For the text-containing cell, return its midpoint in [X, Y] coordinate format. 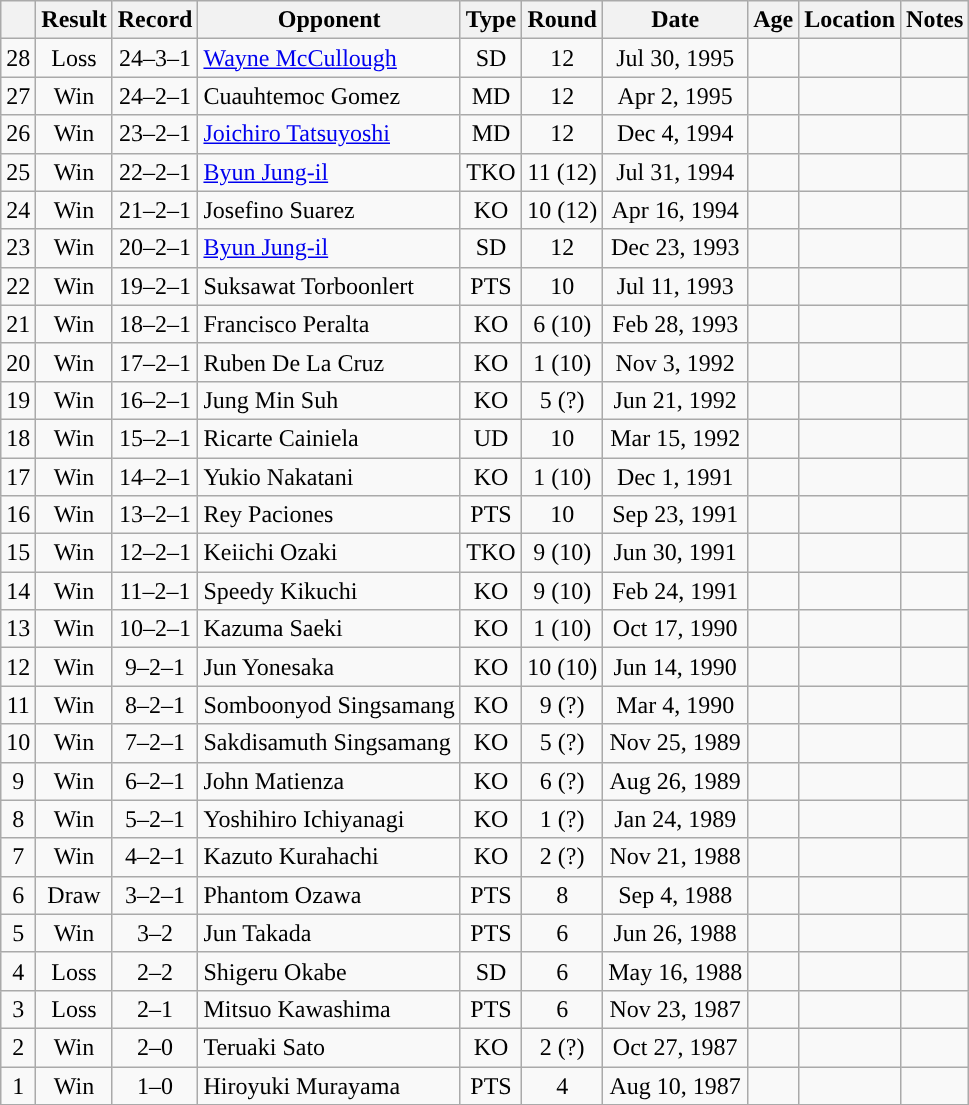
Jul 11, 1993 [676, 286]
19–2–1 [155, 286]
Francisco Peralta [329, 324]
24–2–1 [155, 96]
Feb 24, 1991 [676, 591]
Mar 15, 1992 [676, 438]
26 [18, 134]
Jun 30, 1991 [676, 553]
11 [18, 705]
Jun 26, 1988 [676, 933]
Oct 17, 1990 [676, 629]
16 [18, 515]
Nov 25, 1989 [676, 743]
Shigeru Okabe [329, 971]
21–2–1 [155, 210]
6–2–1 [155, 781]
Jung Min Suh [329, 400]
Cuauhtemoc Gomez [329, 96]
Dec 23, 1993 [676, 248]
27 [18, 96]
20–2–1 [155, 248]
24–3–1 [155, 58]
Somboonyod Singsamang [329, 705]
Dec 1, 1991 [676, 477]
18 [18, 438]
Record [155, 20]
9 (?) [562, 705]
Ricarte Cainiela [329, 438]
May 16, 1988 [676, 971]
22 [18, 286]
Feb 28, 1993 [676, 324]
7–2–1 [155, 743]
Nov 3, 1992 [676, 362]
28 [18, 58]
Jun 14, 1990 [676, 667]
13–2–1 [155, 515]
Suksawat Torboonlert [329, 286]
1 (?) [562, 819]
18–2–1 [155, 324]
10 (10) [562, 667]
17–2–1 [155, 362]
4–2–1 [155, 857]
23–2–1 [155, 134]
Age [774, 20]
2–1 [155, 1009]
14–2–1 [155, 477]
Round [562, 20]
1–0 [155, 1085]
Notes [935, 20]
Draw [74, 895]
John Matienza [329, 781]
23 [18, 248]
Jul 30, 1995 [676, 58]
Type [490, 20]
5–2–1 [155, 819]
9–2–1 [155, 667]
Jun Takada [329, 933]
5 [18, 933]
Hiroyuki Murayama [329, 1085]
Joichiro Tatsuyoshi [329, 134]
10–2–1 [155, 629]
Date [676, 20]
Nov 23, 1987 [676, 1009]
Jun Yonesaka [329, 667]
Rey Paciones [329, 515]
15–2–1 [155, 438]
Jan 24, 1989 [676, 819]
20 [18, 362]
15 [18, 553]
Josefino Suarez [329, 210]
16–2–1 [155, 400]
Sakdisamuth Singsamang [329, 743]
3–2 [155, 933]
2–2 [155, 971]
Jul 31, 1994 [676, 172]
Mar 4, 1990 [676, 705]
14 [18, 591]
10 (12) [562, 210]
13 [18, 629]
21 [18, 324]
Teruaki Sato [329, 1047]
12–2–1 [155, 553]
Kazuma Saeki [329, 629]
22–2–1 [155, 172]
7 [18, 857]
19 [18, 400]
1 [18, 1085]
Apr 16, 1994 [676, 210]
Kazuto Kurahachi [329, 857]
Keiichi Ozaki [329, 553]
Aug 10, 1987 [676, 1085]
17 [18, 477]
Dec 4, 1994 [676, 134]
Opponent [329, 20]
Yoshihiro Ichiyanagi [329, 819]
8–2–1 [155, 705]
Apr 2, 1995 [676, 96]
9 [18, 781]
Wayne McCullough [329, 58]
Nov 21, 1988 [676, 857]
2 [18, 1047]
6 (10) [562, 324]
Aug 26, 1989 [676, 781]
25 [18, 172]
6 (?) [562, 781]
11 (12) [562, 172]
Speedy Kikuchi [329, 591]
Result [74, 20]
Yukio Nakatani [329, 477]
Mitsuo Kawashima [329, 1009]
Oct 27, 1987 [676, 1047]
3–2–1 [155, 895]
24 [18, 210]
3 [18, 1009]
UD [490, 438]
Sep 4, 1988 [676, 895]
Ruben De La Cruz [329, 362]
Location [850, 20]
11–2–1 [155, 591]
Phantom Ozawa [329, 895]
2–0 [155, 1047]
Sep 23, 1991 [676, 515]
Jun 21, 1992 [676, 400]
